Search for the cell housing the specified text and yield its (X, Y) center coordinate. 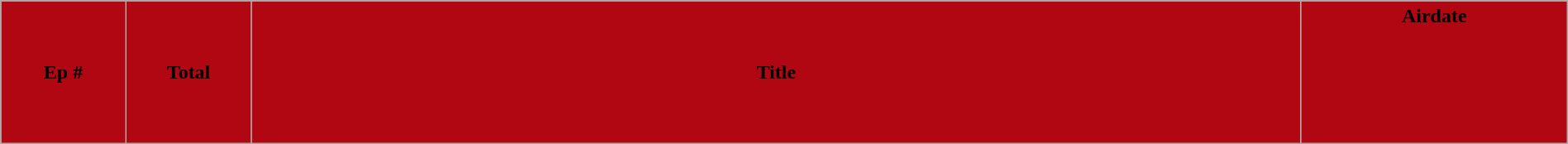
Airdate (1434, 73)
Title (776, 73)
Total (189, 73)
Ep # (64, 73)
